Extract the (X, Y) coordinate from the center of the cell holding the provided text.  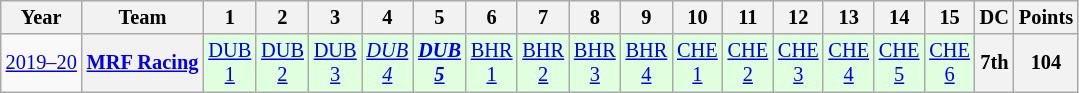
DUB2 (282, 63)
Team (143, 17)
2019–20 (42, 63)
14 (899, 17)
Points (1046, 17)
DUB1 (230, 63)
4 (388, 17)
CHE6 (949, 63)
13 (848, 17)
7 (543, 17)
BHR2 (543, 63)
CHE5 (899, 63)
CHE4 (848, 63)
7th (994, 63)
BHR1 (492, 63)
10 (697, 17)
9 (647, 17)
12 (798, 17)
DUB4 (388, 63)
DUB3 (336, 63)
15 (949, 17)
104 (1046, 63)
CHE1 (697, 63)
DC (994, 17)
BHR3 (595, 63)
DUB5 (440, 63)
CHE2 (748, 63)
6 (492, 17)
MRF Racing (143, 63)
3 (336, 17)
BHR4 (647, 63)
1 (230, 17)
2 (282, 17)
Year (42, 17)
11 (748, 17)
5 (440, 17)
CHE3 (798, 63)
8 (595, 17)
